Identify which cell holds the provided text, then report its [x, y] central coordinate. 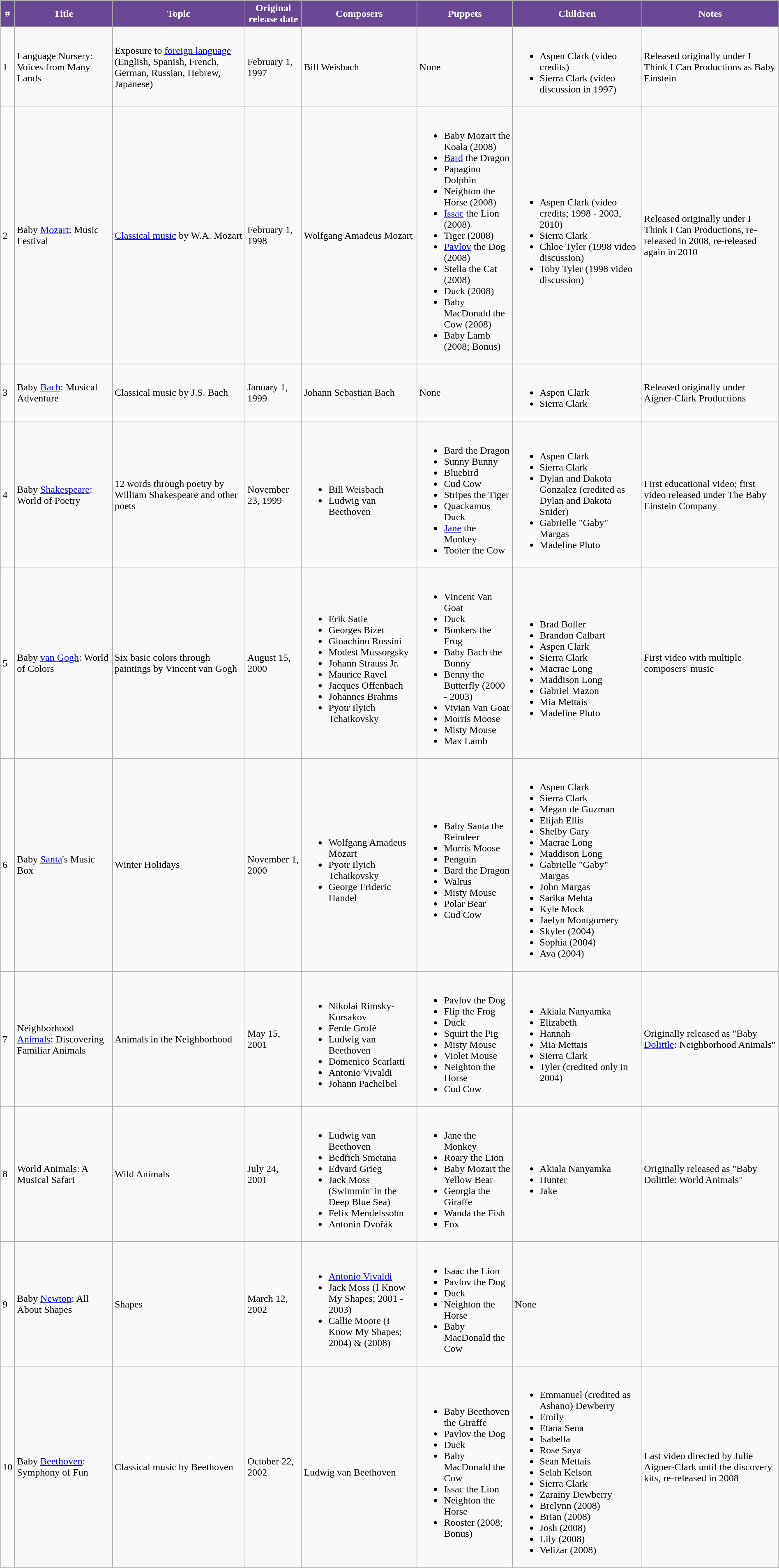
Brad BollerBrandon CalbartAspen ClarkSierra ClarkMacrae LongMaddison LongGabriel MazonMia MettaisMadeline Pluto [577, 663]
February 1, 1997 [273, 67]
6 [7, 865]
4 [7, 495]
Animals in the Neighborhood [178, 1039]
Wild Animals [178, 1174]
Akiala NanyamkaHunterJake [577, 1174]
Released originally under Aigner-Clark Productions [710, 393]
Six basic colors through paintings by Vincent van Gogh [178, 663]
Aspen ClarkSierra Clark [577, 393]
Akiala NanyamkaElizabethHannahMia MettaisSierra ClarkTyler (credited only in 2004) [577, 1039]
Baby Santa's Music Box [64, 865]
Aspen Clark (video credits)Sierra Clark (video discussion in 1997) [577, 67]
Baby Bach: Musical Adventure [64, 393]
Bill Weisbach [359, 67]
Originally released as "Baby Dolittle: World Animals" [710, 1174]
August 15, 2000 [273, 663]
10 [7, 1467]
Released originally under I Think I Can Productions as Baby Einstein [710, 67]
Shapes [178, 1304]
November 1, 2000 [273, 865]
July 24, 2001 [273, 1174]
Baby Beethoven the GiraffePavlov the DogDuckBaby MacDonald the CowIssac the LionNeighton the HorseRooster (2008; Bonus) [465, 1467]
October 22, 2002 [273, 1467]
Baby Newton: All About Shapes [64, 1304]
Title [64, 14]
Winter Holidays [178, 865]
Vincent Van GoatDuckBonkers the FrogBaby Bach the BunnyBenny the Butterfly (2000 - 2003)Vivian Van GoatMorris MooseMisty MouseMax Lamb [465, 663]
Aspen ClarkSierra ClarkDylan and Dakota Gonzalez (credited as Dylan and Dakota Snider)Gabrielle "Gaby" MargasMadeline Pluto [577, 495]
Last video directed by Julie Aigner-Clark until the discovery kits, re-released in 2008 [710, 1467]
1 [7, 67]
World Animals: A Musical Safari [64, 1174]
Topic [178, 14]
January 1, 1999 [273, 393]
Released originally under I Think I Can Productions, re-released in 2008, re-released again in 2010 [710, 235]
Erik SatieGeorges BizetGioachino RossiniModest MussorgskyJohann Strauss Jr.Maurice RavelJacques OffenbachJohannes BrahmsPyotr Ilyich Tchaikovsky [359, 663]
Wolfgang Amadeus Mozart [359, 235]
3 [7, 393]
# [7, 14]
Classical music by J.S. Bach [178, 393]
Ludwig van Beethoven [359, 1467]
7 [7, 1039]
Ludwig van BeethovenBedřich SmetanaEdvard GriegJack Moss (Swimmin' in the Deep Blue Sea)Felix MendelssohnAntonín Dvořák [359, 1174]
First video with multiple composers' music [710, 663]
Neighborhood Animals: Discovering Familiar Animals [64, 1039]
Nikolai Rimsky-KorsakovFerde GroféLudwig van BeethovenDomenico ScarlattiAntonio VivaldiJohann Pachelbel [359, 1039]
Composers [359, 14]
8 [7, 1174]
Classical music by Beethoven [178, 1467]
Children [577, 14]
Johann Sebastian Bach [359, 393]
May 15, 2001 [273, 1039]
Bard the DragonSunny BunnyBluebirdCud CowStripes the TigerQuackamus DuckJane the MonkeyTooter the Cow [465, 495]
March 12, 2002 [273, 1304]
Notes [710, 14]
Isaac the LionPavlov the DogDuckNeighton the HorseBaby MacDonald the Cow [465, 1304]
Wolfgang Amadeus MozartPyotr Ilyich TchaikovskyGeorge Frideric Handel [359, 865]
Bill WeisbachLudwig van Beethoven [359, 495]
Original release date [273, 14]
Puppets [465, 14]
Pavlov the DogFlip the FrogDuckSquirt the PigMisty MouseViolet MouseNeighton the HorseCud Cow [465, 1039]
Baby Shakespeare: World of Poetry [64, 495]
9 [7, 1304]
Aspen Clark (video credits; 1998 - 2003, 2010)Sierra ClarkChloe Tyler (1998 video discussion)Toby Tyler (1998 video discussion) [577, 235]
First educational video; first video released under The Baby Einstein Company [710, 495]
Classical music by W.A. Mozart [178, 235]
12 words through poetry by William Shakespeare and other poets [178, 495]
2 [7, 235]
5 [7, 663]
Originally released as "Baby Dolittle: Neighborhood Animals" [710, 1039]
Baby van Gogh: World of Colors [64, 663]
Baby Beethoven: Symphony of Fun [64, 1467]
Baby Mozart: Music Festival [64, 235]
November 23, 1999 [273, 495]
Jane the MonkeyRoary the LionBaby Mozart the Yellow BearGeorgia the GiraffeWanda the FishFox [465, 1174]
Language Nursery: Voices from Many Lands [64, 67]
February 1, 1998 [273, 235]
Exposure to foreign language (English, Spanish, French, German, Russian, Hebrew, Japanese) [178, 67]
Antonio VivaldiJack Moss (I Know My Shapes; 2001 - 2003)Callie Moore (I Know My Shapes; 2004) & (2008) [359, 1304]
Baby Santa the ReindeerMorris MoosePenguinBard the DragonWalrusMisty MousePolar BearCud Cow [465, 865]
